Extract the [x, y] coordinate from the center of the cell holding the provided text.  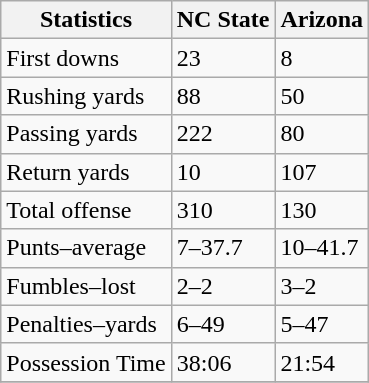
88 [223, 96]
Total offense [86, 210]
Fumbles–lost [86, 286]
222 [223, 134]
Statistics [86, 20]
80 [322, 134]
8 [322, 58]
10 [223, 172]
Return yards [86, 172]
7–37.7 [223, 248]
2–2 [223, 286]
Punts–average [86, 248]
5–47 [322, 324]
Penalties–yards [86, 324]
NC State [223, 20]
50 [322, 96]
First downs [86, 58]
21:54 [322, 362]
38:06 [223, 362]
6–49 [223, 324]
130 [322, 210]
3–2 [322, 286]
23 [223, 58]
Arizona [322, 20]
310 [223, 210]
107 [322, 172]
Passing yards [86, 134]
Rushing yards [86, 96]
10–41.7 [322, 248]
Possession Time [86, 362]
